For the text-containing cell, return its midpoint in [x, y] coordinate format. 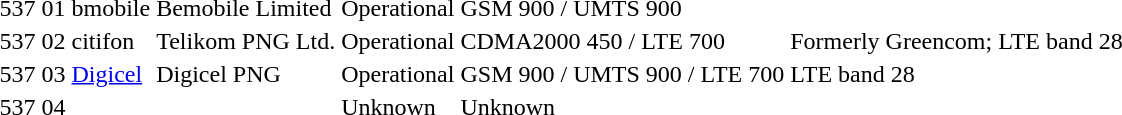
03 [54, 74]
Telikom PNG Ltd. [246, 41]
CDMA2000 450 / LTE 700 [622, 41]
Digicel [111, 74]
Digicel PNG [246, 74]
02 [54, 41]
GSM 900 / UMTS 900 / LTE 700 [622, 74]
citifon [111, 41]
